Find where the given text appears and provide that cell's center as (x, y) coordinate. 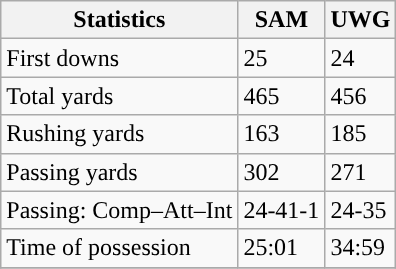
24 (360, 58)
UWG (360, 20)
34:59 (360, 248)
Passing yards (120, 172)
302 (282, 172)
Rushing yards (120, 134)
Passing: Comp–Att–Int (120, 210)
25:01 (282, 248)
456 (360, 96)
185 (360, 134)
SAM (282, 20)
Statistics (120, 20)
271 (360, 172)
Total yards (120, 96)
25 (282, 58)
24-41-1 (282, 210)
465 (282, 96)
Time of possession (120, 248)
163 (282, 134)
First downs (120, 58)
24-35 (360, 210)
